For the text-containing cell, return its midpoint in (x, y) coordinate format. 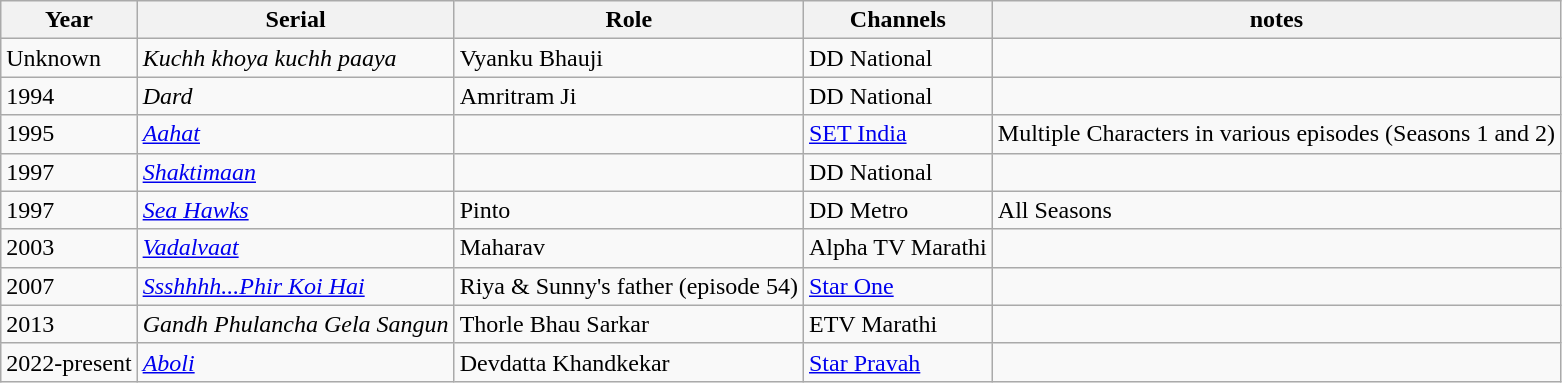
DD Metro (898, 210)
All Seasons (1276, 210)
ETV Marathi (898, 324)
Sea Hawks (296, 210)
1994 (69, 96)
2003 (69, 248)
Aboli (296, 362)
Kuchh khoya kuchh paaya (296, 58)
Gandh Phulancha Gela Sangun (296, 324)
Maharav (628, 248)
Aahat (296, 134)
Vadalvaat (296, 248)
Star One (898, 286)
Year (69, 20)
1995 (69, 134)
Devdatta Khandkekar (628, 362)
Alpha TV Marathi (898, 248)
Shaktimaan (296, 172)
Thorle Bhau Sarkar (628, 324)
Amritram Ji (628, 96)
Role (628, 20)
2007 (69, 286)
SET India (898, 134)
Pinto (628, 210)
notes (1276, 20)
Star Pravah (898, 362)
Dard (296, 96)
2013 (69, 324)
Unknown (69, 58)
Multiple Characters in various episodes (Seasons 1 and 2) (1276, 134)
Channels (898, 20)
Serial (296, 20)
Riya & Sunny's father (episode 54) (628, 286)
Vyanku Bhauji (628, 58)
2022-present (69, 362)
Ssshhhh...Phir Koi Hai (296, 286)
